Detect which cell encompasses the target text, then output its (X, Y) center coordinate. 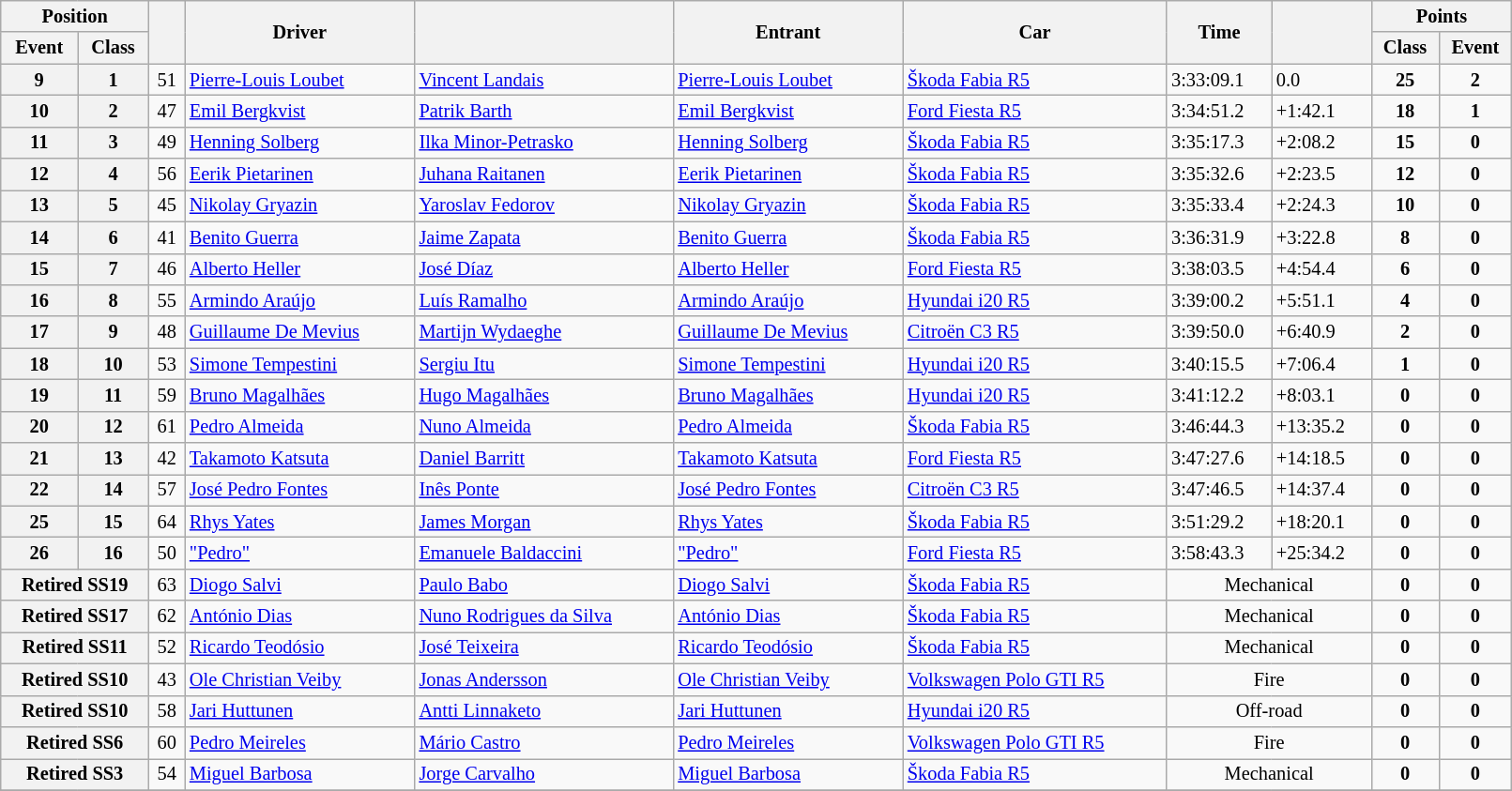
Hugo Magalhães (544, 395)
+14:37.4 (1321, 490)
48 (167, 332)
+13:35.2 (1321, 427)
James Morgan (544, 522)
54 (167, 774)
+2:24.3 (1321, 205)
3:34:51.2 (1219, 111)
+2:08.2 (1321, 143)
3:46:44.3 (1219, 427)
3:35:17.3 (1219, 143)
64 (167, 522)
41 (167, 237)
61 (167, 427)
53 (167, 364)
+1:42.1 (1321, 111)
45 (167, 205)
Retired SS11 (75, 647)
Mário Castro (544, 742)
Driver (300, 32)
55 (167, 300)
Daniel Barritt (544, 459)
+25:34.2 (1321, 553)
Retired SS17 (75, 616)
Antti Linnaketo (544, 711)
26 (39, 553)
7 (114, 269)
Jaime Zapata (544, 237)
19 (39, 395)
3:41:12.2 (1219, 395)
+7:06.4 (1321, 364)
3:33:09.1 (1219, 80)
+18:20.1 (1321, 522)
47 (167, 111)
5 (114, 205)
Paulo Babo (544, 585)
3:38:03.5 (1219, 269)
Jonas Andersson (544, 679)
Nuno Rodrigues da Silva (544, 616)
+6:40.9 (1321, 332)
3:39:50.0 (1219, 332)
Sergiu Itu (544, 364)
+5:51.1 (1321, 300)
José Teixeira (544, 647)
Retired SS3 (75, 774)
62 (167, 616)
Patrik Barth (544, 111)
+4:54.4 (1321, 269)
Emanuele Baldaccini (544, 553)
59 (167, 395)
Car (1034, 32)
3:58:43.3 (1219, 553)
Luís Ramalho (544, 300)
Juhana Raitanen (544, 175)
3:47:46.5 (1219, 490)
0.0 (1321, 80)
43 (167, 679)
Time (1219, 32)
Points (1442, 16)
3 (114, 143)
56 (167, 175)
3:35:32.6 (1219, 175)
57 (167, 490)
51 (167, 80)
Retired SS6 (75, 742)
60 (167, 742)
22 (39, 490)
46 (167, 269)
Entrant (788, 32)
17 (39, 332)
Inês Ponte (544, 490)
63 (167, 585)
49 (167, 143)
50 (167, 553)
Nuno Almeida (544, 427)
52 (167, 647)
José Díaz (544, 269)
3:51:29.2 (1219, 522)
+2:23.5 (1321, 175)
3:39:00.2 (1219, 300)
42 (167, 459)
20 (39, 427)
3:35:33.4 (1219, 205)
Jorge Carvalho (544, 774)
3:40:15.5 (1219, 364)
+3:22.8 (1321, 237)
Ilka Minor-Petrasko (544, 143)
Vincent Landais (544, 80)
Retired SS19 (75, 585)
+14:18.5 (1321, 459)
3:36:31.9 (1219, 237)
3:47:27.6 (1219, 459)
Position (75, 16)
Martijn Wydaeghe (544, 332)
Yaroslav Fedorov (544, 205)
+8:03.1 (1321, 395)
58 (167, 711)
21 (39, 459)
Off-road (1269, 711)
